Extract the [x, y] coordinate from the center of the cell holding the provided text.  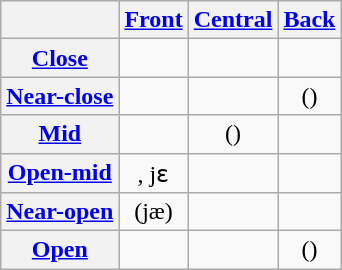
Close [60, 58]
Open [60, 250]
Open-mid [60, 173]
Central [233, 20]
Mid [60, 134]
Front [154, 20]
(jæ) [154, 212]
Back [310, 20]
Near-close [60, 96]
Near-open [60, 212]
, jɛ [154, 173]
